Return (X, Y) of the center of cell containing provided text 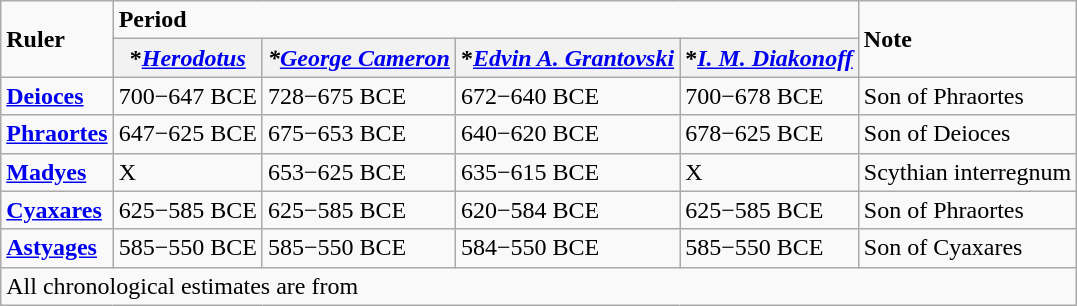
Son of Cyaxares (967, 248)
Note (967, 39)
*I. M. Diakonoff (770, 58)
All chronological estimates are from (539, 286)
672−640 BCE (567, 96)
584−550 BCE (567, 248)
728−675 BCE (358, 96)
Period (486, 20)
635−615 BCE (567, 172)
Cyaxares (57, 210)
Madyes (57, 172)
Astyages (57, 248)
620−584 BCE (567, 210)
*George Cameron (358, 58)
700−647 BCE (188, 96)
Phraortes (57, 134)
Ruler (57, 39)
653−625 BCE (358, 172)
*Edvin A. Grantovski (567, 58)
640−620 BCE (567, 134)
700−678 BCE (770, 96)
Scythian interregnum (967, 172)
675−653 BCE (358, 134)
*Herodotus (188, 58)
647−625 BCE (188, 134)
678−625 BCE (770, 134)
Son of Deioces (967, 134)
Deioces (57, 96)
